Scan for the cell matching the given text and deliver its [x, y] coordinate at center. 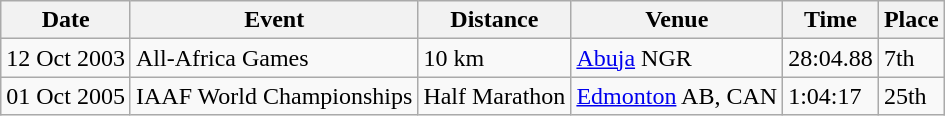
28:04.88 [831, 58]
Place [911, 20]
Edmonton AB, CAN [677, 96]
Time [831, 20]
Event [274, 20]
Date [66, 20]
Half Marathon [494, 96]
All-Africa Games [274, 58]
IAAF World Championships [274, 96]
Abuja NGR [677, 58]
01 Oct 2005 [66, 96]
7th [911, 58]
10 km [494, 58]
Venue [677, 20]
12 Oct 2003 [66, 58]
25th [911, 96]
Distance [494, 20]
1:04:17 [831, 96]
